Provide the (x, y) coordinate of the cell's center where the given text is located.  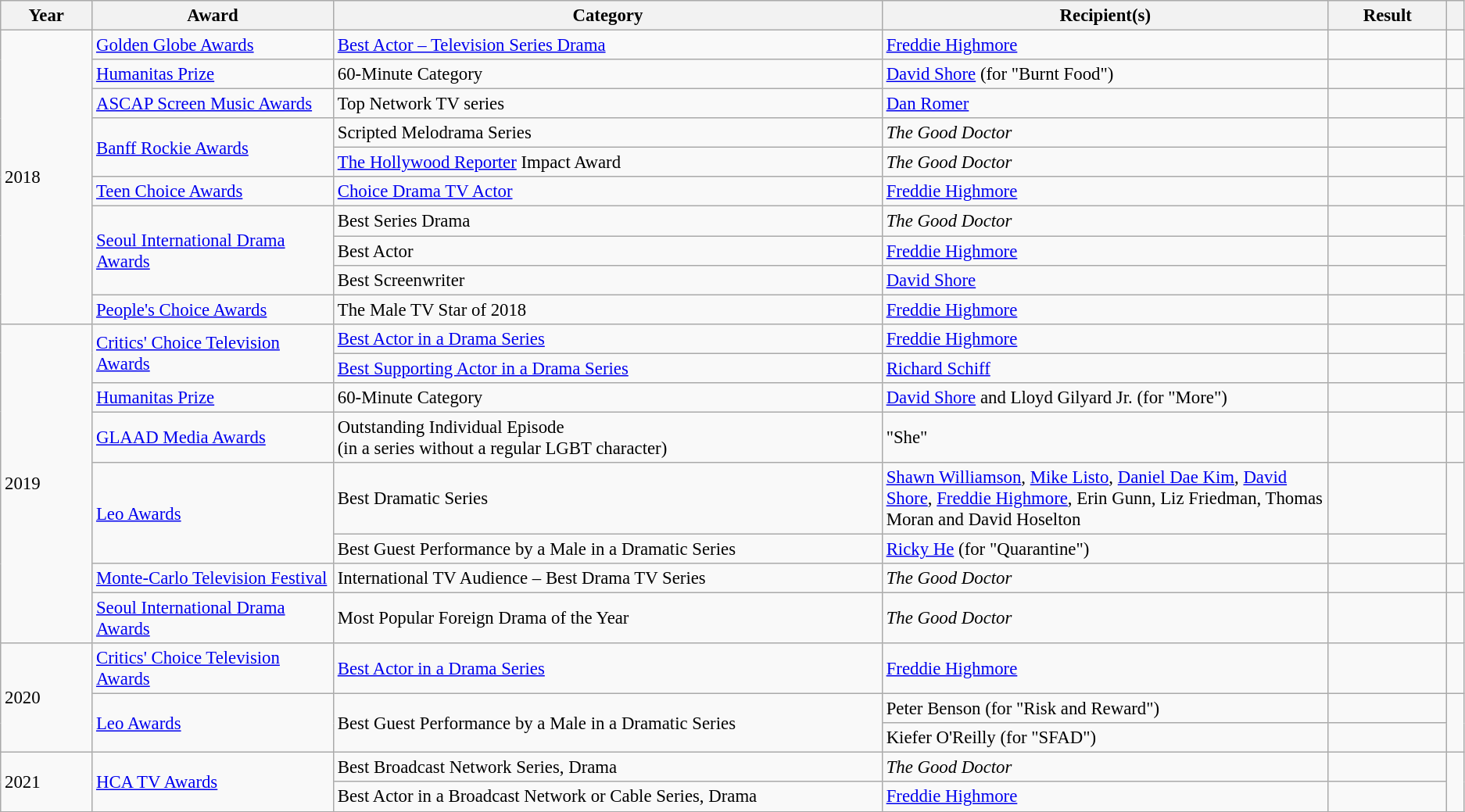
2018 (47, 177)
The Hollywood Reporter Impact Award (607, 163)
The Male TV Star of 2018 (607, 309)
People's Choice Awards (213, 309)
Best Dramatic Series (607, 499)
Result (1387, 16)
Best Actor in a Broadcast Network or Cable Series, Drama (607, 797)
Best Actor – Television Series Drama (607, 45)
Choice Drama TV Actor (607, 191)
Best Actor (607, 251)
GLAAD Media Awards (213, 438)
Golden Globe Awards (213, 45)
Ricky He (for "Quarantine") (1105, 549)
Best Screenwriter (607, 280)
Recipient(s) (1105, 16)
Scripted Melodrama Series (607, 133)
"She" (1105, 438)
Teen Choice Awards (213, 191)
2019 (47, 483)
Kiefer O'Reilly (for "SFAD") (1105, 738)
2021 (47, 782)
Best Broadcast Network Series, Drama (607, 767)
International TV Audience – Best Drama TV Series (607, 578)
Best Supporting Actor in a Drama Series (607, 368)
David Shore and Lloyd Gilyard Jr. (for "More") (1105, 398)
Year (47, 16)
David Shore (1105, 280)
Monte-Carlo Television Festival (213, 578)
Banff Rockie Awards (213, 147)
Peter Benson (for "Risk and Reward") (1105, 709)
Richard Schiff (1105, 368)
Shawn Williamson, Mike Listo, Daniel Dae Kim, David Shore, Freddie Highmore, Erin Gunn, Liz Friedman, Thomas Moran and David Hoselton (1105, 499)
Category (607, 16)
Top Network TV series (607, 104)
David Shore (for "Burnt Food") (1105, 74)
ASCAP Screen Music Awards (213, 104)
Dan Romer (1105, 104)
Most Popular Foreign Drama of the Year (607, 619)
Best Series Drama (607, 221)
HCA TV Awards (213, 782)
Award (213, 16)
Outstanding Individual Episode(in a series without a regular LGBT character) (607, 438)
2020 (47, 698)
